Output the [x, y] coordinate of the center of the cell containing the given text.  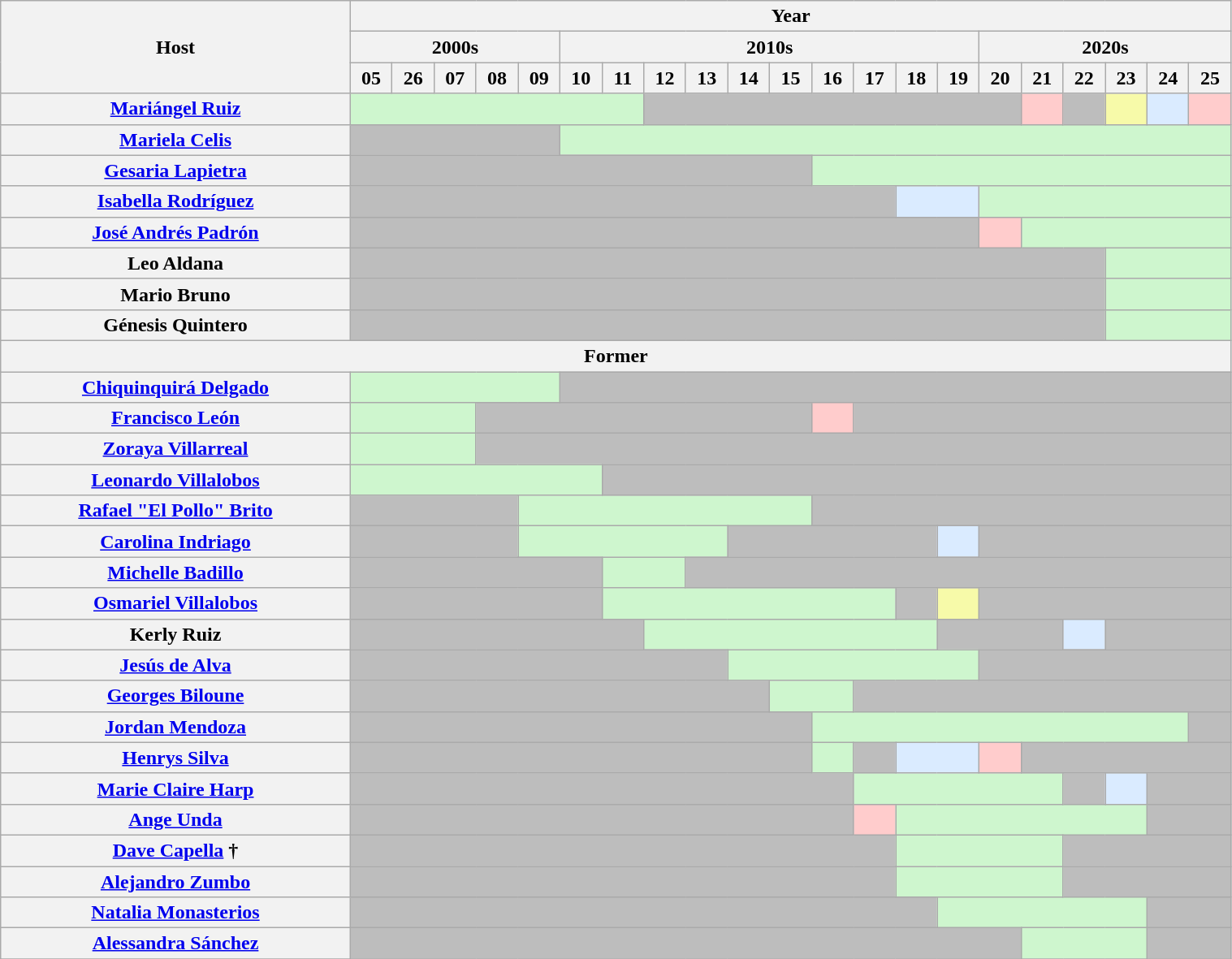
Mariángel Ruiz [175, 109]
20 [1001, 78]
18 [917, 78]
15 [791, 78]
Natalia Monasterios [175, 913]
09 [539, 78]
11 [623, 78]
21 [1042, 78]
Host [175, 47]
22 [1084, 78]
Gesaria Lapietra [175, 171]
Year [791, 16]
Osmariel Villalobos [175, 603]
14 [749, 78]
Jesús de Alva [175, 665]
08 [497, 78]
Former [616, 356]
Isabella Rodríguez [175, 201]
Ange Unda [175, 819]
16 [832, 78]
12 [665, 78]
Génesis Quintero [175, 325]
25 [1210, 78]
23 [1126, 78]
17 [875, 78]
2000s [455, 47]
07 [456, 78]
05 [371, 78]
Zoraya Villarreal [175, 449]
Alessandra Sánchez [175, 944]
Mario Bruno [175, 294]
Alejandro Zumbo [175, 881]
Leo Aldana [175, 263]
Rafael "El Pollo" Brito [175, 511]
Dave Capella † [175, 850]
Georges Biloune [175, 696]
Francisco León [175, 418]
Michelle Badillo [175, 572]
Leonardo Villalobos [175, 480]
Mariela Celis [175, 140]
13 [707, 78]
26 [413, 78]
Kerly Ruiz [175, 634]
José Andrés Padrón [175, 232]
24 [1168, 78]
Jordan Mendoza [175, 727]
Henrys Silva [175, 758]
10 [581, 78]
19 [958, 78]
Chiquinquirá Delgado [175, 387]
Carolina Indriago [175, 542]
2010s [769, 47]
Marie Claire Harp [175, 788]
2020s [1105, 47]
